Identify which cell holds the provided text, then report its [x, y] central coordinate. 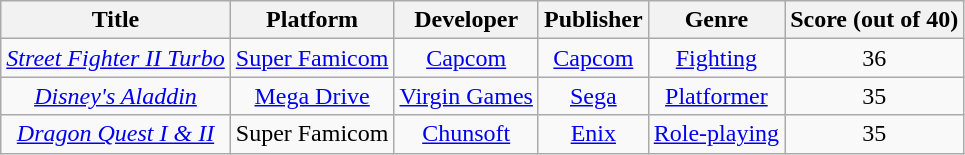
Enix [593, 134]
Developer [466, 20]
Chunsoft [466, 134]
Publisher [593, 20]
36 [874, 58]
Virgin Games [466, 96]
Role-playing [716, 134]
Fighting [716, 58]
Sega [593, 96]
Score (out of 40) [874, 20]
Platform [312, 20]
Genre [716, 20]
Title [116, 20]
Platformer [716, 96]
Mega Drive [312, 96]
Disney's Aladdin [116, 96]
Street Fighter II Turbo [116, 58]
Dragon Quest I & II [116, 134]
